Search for the cell housing the specified text and yield its [X, Y] center coordinate. 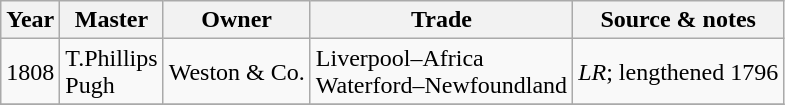
1808 [30, 72]
Weston & Co. [236, 72]
Year [30, 20]
Trade [441, 20]
Master [112, 20]
T.PhillipsPugh [112, 72]
Source & notes [678, 20]
LR; lengthened 1796 [678, 72]
Liverpool–AfricaWaterford–Newfoundland [441, 72]
Owner [236, 20]
